Return (X, Y) of the center of cell containing provided text 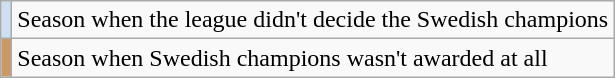
Season when the league didn't decide the Swedish champions (313, 20)
Season when Swedish champions wasn't awarded at all (313, 58)
